Identify which cell holds the provided text, then report its [x, y] central coordinate. 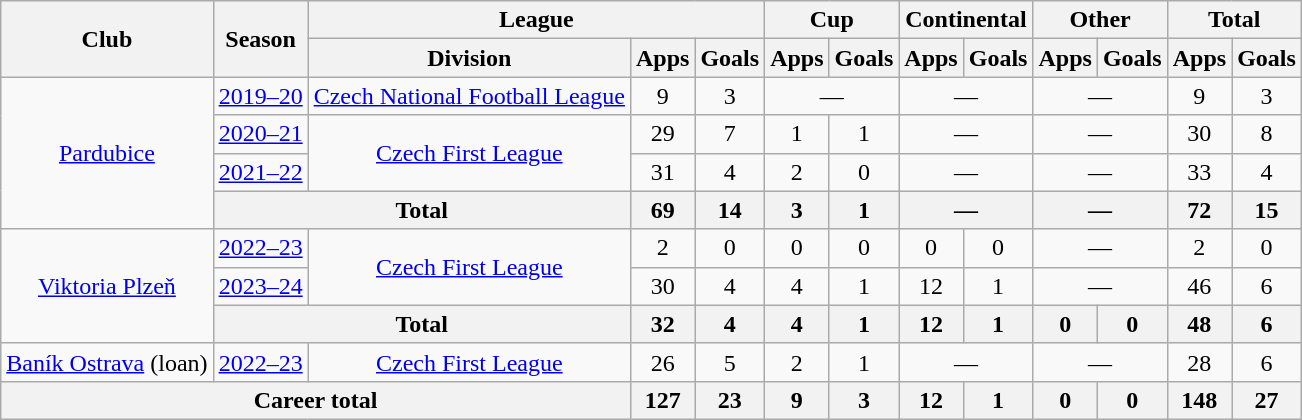
46 [1199, 286]
Division [469, 58]
127 [662, 400]
14 [730, 210]
48 [1199, 324]
72 [1199, 210]
15 [1267, 210]
5 [730, 362]
7 [730, 134]
2023–24 [260, 286]
29 [662, 134]
32 [662, 324]
Viktoria Plzeň [107, 286]
Career total [316, 400]
Season [260, 39]
33 [1199, 172]
Pardubice [107, 153]
8 [1267, 134]
23 [730, 400]
26 [662, 362]
League [536, 20]
Other [1100, 20]
28 [1199, 362]
148 [1199, 400]
2020–21 [260, 134]
Club [107, 39]
Continental [966, 20]
69 [662, 210]
31 [662, 172]
2021–22 [260, 172]
2019–20 [260, 96]
Czech National Football League [469, 96]
Cup [832, 20]
Baník Ostrava (loan) [107, 362]
27 [1267, 400]
